Find where the given text appears and provide that cell's center as (X, Y) coordinate. 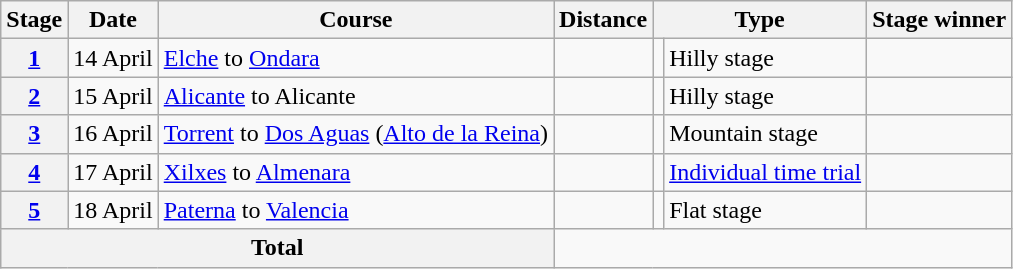
15 April (113, 96)
Date (113, 20)
Elche to Ondara (356, 58)
18 April (113, 210)
Total (278, 248)
Type (760, 20)
Flat stage (766, 210)
3 (34, 134)
Stage (34, 20)
Xilxes to Almenara (356, 172)
Mountain stage (766, 134)
1 (34, 58)
Individual time trial (766, 172)
14 April (113, 58)
Distance (604, 20)
Paterna to Valencia (356, 210)
Torrent to Dos Aguas (Alto de la Reina) (356, 134)
5 (34, 210)
Alicante to Alicante (356, 96)
4 (34, 172)
Course (356, 20)
Stage winner (940, 20)
2 (34, 96)
17 April (113, 172)
16 April (113, 134)
